Pinpoint the cell where the given text exists, returning its [x, y] midpoint coordinate. 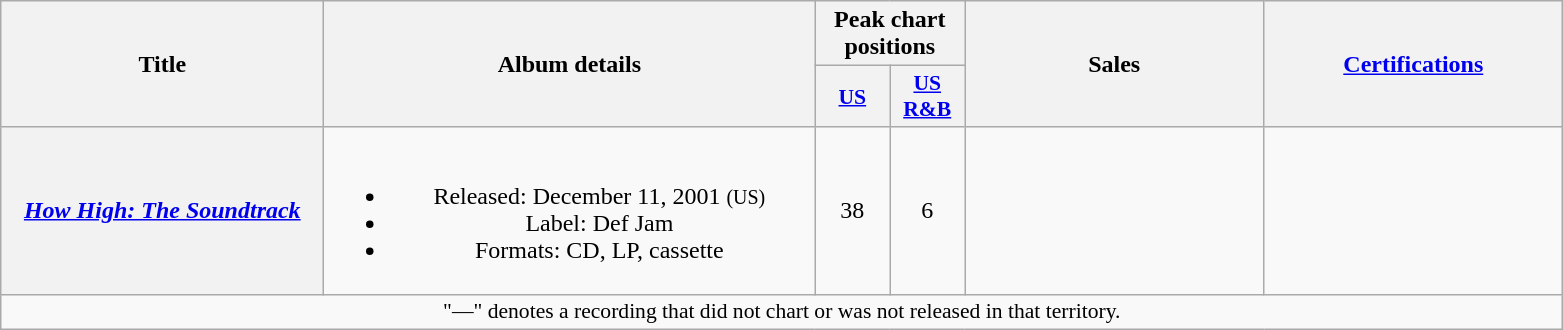
USR&B [928, 96]
Title [162, 64]
Peak chart positions [890, 34]
Certifications [1414, 64]
How High: The Soundtrack [162, 210]
Sales [1114, 64]
Album details [570, 64]
38 [852, 210]
Released: December 11, 2001 (US)Label: Def JamFormats: CD, LP, cassette [570, 210]
6 [928, 210]
US [852, 96]
"—" denotes a recording that did not chart or was not released in that territory. [782, 312]
